Find where the given text appears and provide that cell's center as [X, Y] coordinate. 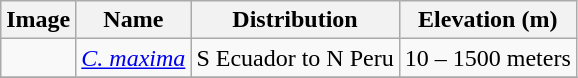
Elevation (m) [488, 20]
S Ecuador to N Peru [295, 58]
10 – 1500 meters [488, 58]
C. maxima [134, 58]
Name [134, 20]
Image [38, 20]
Distribution [295, 20]
